Return [X, Y] of the center of cell containing provided text 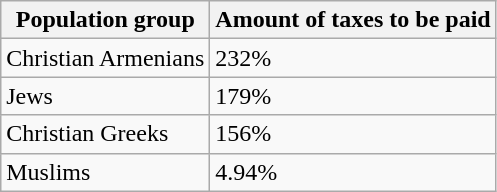
179% [353, 96]
Jews [106, 96]
Christian Armenians [106, 58]
Christian Greeks [106, 134]
4.94% [353, 172]
Amount of taxes to be paid [353, 20]
Population group [106, 20]
232% [353, 58]
Muslims [106, 172]
156% [353, 134]
